Provide the [X, Y] coordinate of the cell's center where the given text is located.  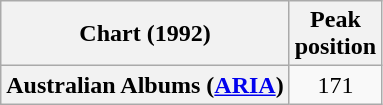
Australian Albums (ARIA) [145, 85]
Chart (1992) [145, 34]
171 [335, 85]
Peakposition [335, 34]
